Determine the (X, Y) coordinate at the center of the cell enclosing the given text.  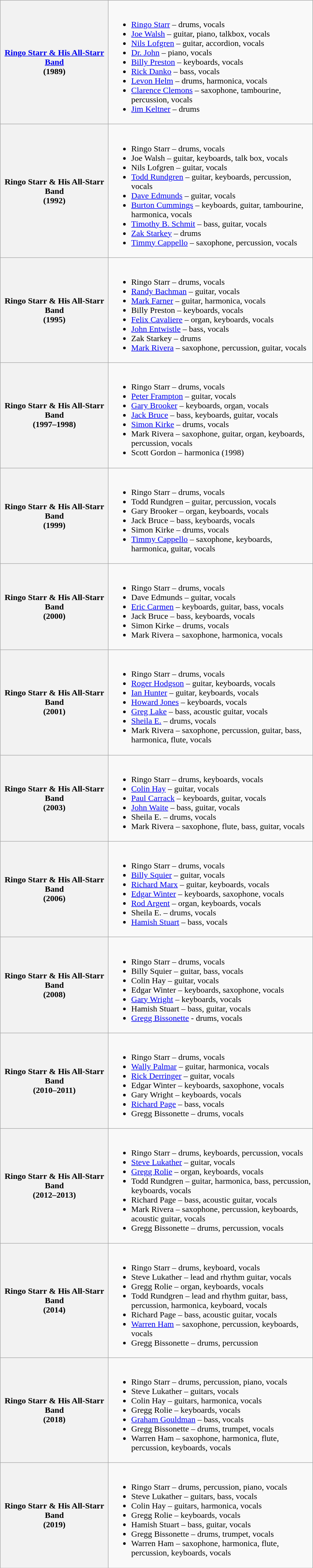
Ringo Starr & His All-Starr Band(2019) (54, 1515)
Ringo Starr & His All-Starr Band(2010–2011) (54, 1080)
Ringo Starr & His All-Starr Band(1995) (54, 310)
Ringo Starr & His All-Starr Band(1989) (54, 62)
Ringo Starr & His All-Starr Band(2012–2013) (54, 1185)
Ringo Starr & His All-Starr Band(2006) (54, 889)
Ringo Starr & His All-Starr Band(1997–1998) (54, 415)
Ringo Starr & His All-Starr Band(2003) (54, 798)
Ringo Starr & His All-Starr Band(2008) (54, 985)
Ringo Starr & His All-Starr Band(2014) (54, 1300)
Ringo Starr & His All-Starr Band(1992) (54, 191)
Ringo Starr & His All-Starr Band(2000) (54, 607)
Ringo Starr & His All-Starr Band(2001) (54, 702)
Ringo Starr & His All-Starr Band(2018) (54, 1410)
Ringo Starr & His All-Starr Band(1999) (54, 516)
